Provide the (x, y) coordinate of the cell's center where the given text is located.  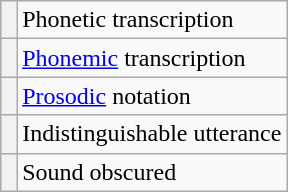
Phonetic transcription (152, 20)
Prosodic notation (152, 96)
Indistinguishable utterance (152, 134)
Phonemic transcription (152, 58)
Sound obscured (152, 172)
